Return [x, y] of the center of cell containing provided text 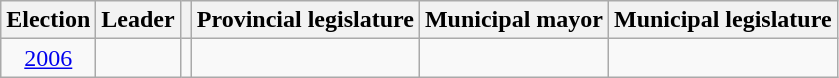
Provincial legislature [305, 20]
Municipal legislature [722, 20]
Leader [138, 20]
2006 [48, 58]
Election [48, 20]
Municipal mayor [514, 20]
